Capture the cell that displays the provided text and extract its [X, Y] central coordinate. 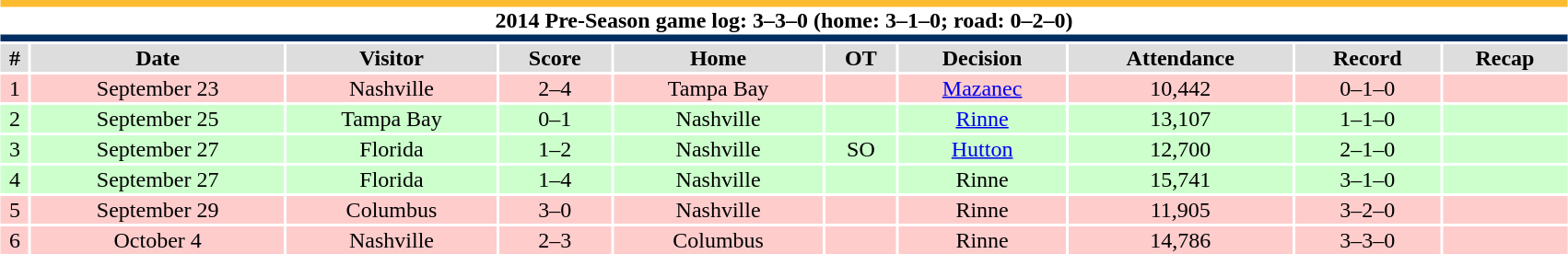
6 [15, 240]
5 [15, 210]
Record [1367, 58]
1–1–0 [1367, 119]
2014 Pre-Season game log: 3–3–0 (home: 3–1–0; road: 0–2–0) [784, 20]
11,905 [1181, 210]
Attendance [1181, 58]
Hutton [982, 149]
September 23 [158, 88]
September 29 [158, 210]
Home [719, 58]
Score [555, 58]
12,700 [1181, 149]
3–3–0 [1367, 240]
4 [15, 179]
OT [860, 58]
3–2–0 [1367, 210]
2–4 [555, 88]
SO [860, 149]
1–4 [555, 179]
15,741 [1181, 179]
2–1–0 [1367, 149]
10,442 [1181, 88]
2–3 [555, 240]
Date [158, 58]
October 4 [158, 240]
1–2 [555, 149]
14,786 [1181, 240]
3–1–0 [1367, 179]
2 [15, 119]
September 25 [158, 119]
Visitor [392, 58]
Recap [1505, 58]
# [15, 58]
Mazanec [982, 88]
13,107 [1181, 119]
3 [15, 149]
Decision [982, 58]
1 [15, 88]
3–0 [555, 210]
0–1 [555, 119]
0–1–0 [1367, 88]
